Pinpoint the cell where the given text exists, returning its (x, y) midpoint coordinate. 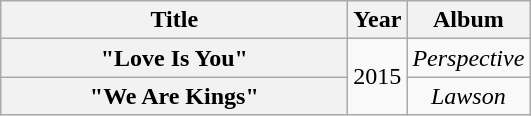
Lawson (468, 96)
Perspective (468, 58)
2015 (378, 77)
Title (174, 20)
"Love Is You" (174, 58)
Year (378, 20)
"We Are Kings" (174, 96)
Album (468, 20)
